Search for the cell housing the specified text and yield its (x, y) center coordinate. 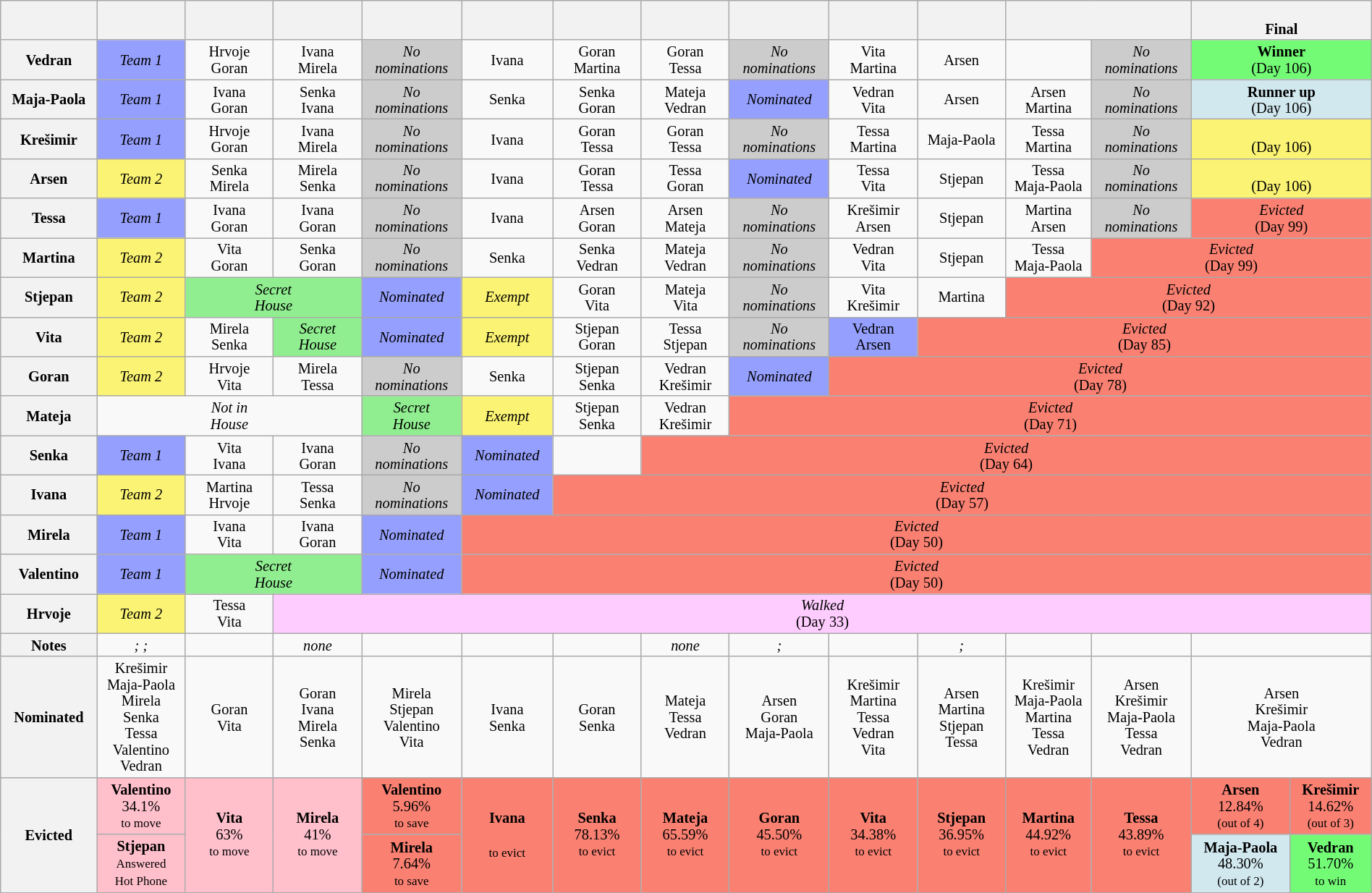
Senka78.13%to evict (597, 835)
Valentino (49, 575)
ArsenMartina (1049, 100)
Evicted(Day 71) (1051, 415)
KrešimirArsen (873, 219)
GoranSenka (597, 716)
SenkaVedran (597, 258)
Evicted(Day 64) (1006, 456)
Arsen12.84%(out of 4) (1240, 806)
ArsenMartinaStjepanTessa (962, 716)
SenkaMirela (229, 178)
StjepanGoran (597, 337)
ArsenGoranMaja-Paola (779, 716)
Evicted(Day 57) (962, 495)
VedranArsen (873, 337)
MirelaTessa (318, 376)
TessaSenka (318, 495)
MartinaArsen (1049, 219)
MartinaHrvoje (229, 495)
ArsenMateja (685, 219)
Martina44.92% to evict (1049, 835)
HrvojeVita (229, 376)
GoranIvanaMirelaSenka (318, 716)
ArsenKrešimirMaja-PaolaTessaVedran (1142, 716)
Mirela (49, 534)
SenkaIvana (318, 100)
Not in House (229, 415)
Runner up(Day 106) (1281, 100)
Vita34.38% to evict (873, 835)
KrešimirMartinaTessaVedranVita (873, 716)
TessaGoran (685, 178)
Vita63% to move (229, 835)
Valentino5.96%to save (412, 806)
MatejaTessaVedran (685, 716)
VitaKrešimir (873, 297)
Maja-Paola48.30%(out of 2) (1240, 863)
Hrvoje (49, 614)
StjepanAnsweredHot Phone (141, 863)
IvanaVita (229, 534)
Krešimir (49, 139)
Evicted (49, 835)
VitaMartina (873, 59)
Ivanato evict (507, 835)
Winner(Day 106) (1281, 59)
Goran45.50% to evict (779, 835)
Tessa43.89%to evict (1142, 835)
Final (1281, 20)
Mateja (49, 415)
Mirela41% to move (318, 835)
Krešimir14.62%(out of 3) (1330, 806)
Mateja65.59% to evict (685, 835)
Goran (49, 376)
GoranMartina (597, 59)
ArsenGoran (597, 219)
Vita (49, 337)
Evicted(Day 78) (1101, 376)
; ; (141, 645)
Evicted(Day 92) (1189, 297)
Notes (49, 645)
Walked(Day 33) (822, 614)
Vedran (49, 59)
VitaGoran (229, 258)
Stjepan36.95% to evict (962, 835)
MirelaStjepanValentinoVita (412, 716)
Evicted(Day 85) (1145, 337)
IvanaSenka (507, 716)
KrešimirMaja-PaolaMartinaTessaVedran (1049, 716)
ArsenKrešimirMaja-PaolaVedran (1281, 716)
Mirela7.64%to save (412, 863)
TessaStjepan (685, 337)
Tessa (49, 219)
Vedran51.70%to win (1330, 863)
MatejaVita (685, 297)
VitaIvana (229, 456)
KrešimirMaja-PaolaMirelaSenkaTessaValentinoVedran (141, 716)
Valentino34.1%to move (141, 806)
